From the cell containing the given text, extract its center point as (x, y) coordinate. 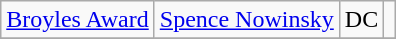
Spence Nowinsky (246, 20)
Broyles Award (78, 20)
DC (361, 20)
